Identify which cell holds the provided text, then report its [X, Y] central coordinate. 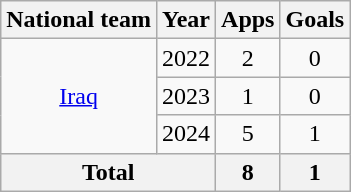
2022 [186, 58]
National team [79, 20]
Year [186, 20]
8 [248, 172]
2024 [186, 134]
Apps [248, 20]
2023 [186, 96]
2 [248, 58]
5 [248, 134]
Total [108, 172]
Goals [315, 20]
Iraq [79, 96]
